For the text-containing cell, return its midpoint in (X, Y) coordinate format. 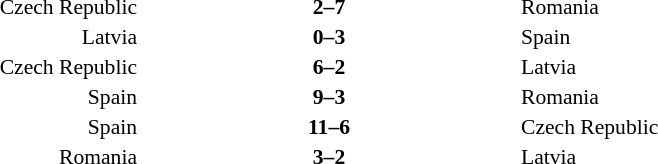
11–6 (329, 127)
0–3 (329, 37)
9–3 (329, 97)
6–2 (329, 67)
